Detect which cell encompasses the target text, then output its (x, y) center coordinate. 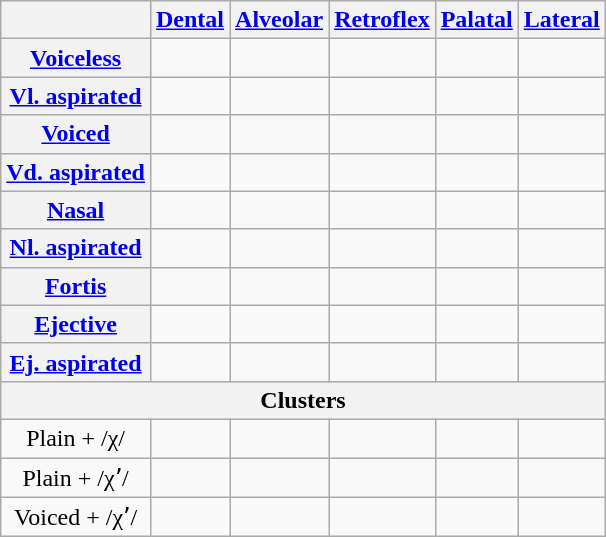
Fortis (76, 286)
Voiced + /χʼ/ (76, 517)
Dental (190, 20)
Nasal (76, 210)
Lateral (562, 20)
Voiced (76, 134)
Plain + /χʼ/ (76, 478)
Palatal (476, 20)
Nl. aspirated (76, 248)
Ejective (76, 324)
Vd. aspirated (76, 172)
Retroflex (382, 20)
Vl. aspirated (76, 96)
Plain + /χ/ (76, 438)
Voiceless (76, 58)
Ej. aspirated (76, 362)
Alveolar (280, 20)
Clusters (304, 400)
